For the text-containing cell, return its midpoint in (X, Y) coordinate format. 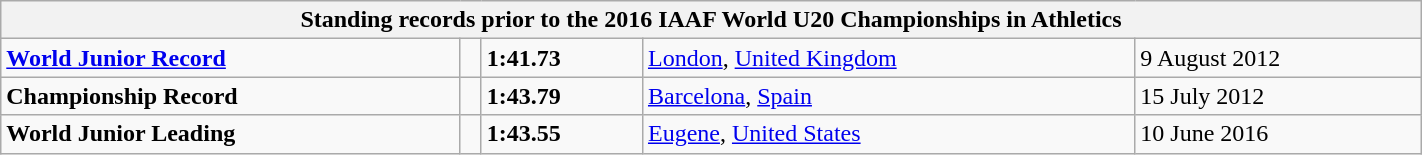
1:43.79 (562, 96)
Eugene, United States (888, 134)
Championship Record (231, 96)
10 June 2016 (1278, 134)
9 August 2012 (1278, 58)
World Junior Record (231, 58)
World Junior Leading (231, 134)
London, United Kingdom (888, 58)
Barcelona, Spain (888, 96)
15 July 2012 (1278, 96)
1:43.55 (562, 134)
1:41.73 (562, 58)
Standing records prior to the 2016 IAAF World U20 Championships in Athletics (711, 20)
